Capture the cell that displays the provided text and extract its [x, y] central coordinate. 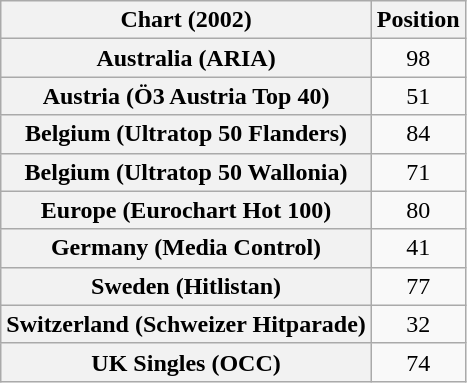
Austria (Ö3 Austria Top 40) [186, 96]
Belgium (Ultratop 50 Wallonia) [186, 172]
32 [418, 324]
41 [418, 248]
77 [418, 286]
Europe (Eurochart Hot 100) [186, 210]
80 [418, 210]
74 [418, 362]
84 [418, 134]
Belgium (Ultratop 50 Flanders) [186, 134]
Chart (2002) [186, 20]
UK Singles (OCC) [186, 362]
Switzerland (Schweizer Hitparade) [186, 324]
71 [418, 172]
51 [418, 96]
Position [418, 20]
Australia (ARIA) [186, 58]
98 [418, 58]
Germany (Media Control) [186, 248]
Sweden (Hitlistan) [186, 286]
